Pinpoint the cell where the given text exists, returning its (x, y) midpoint coordinate. 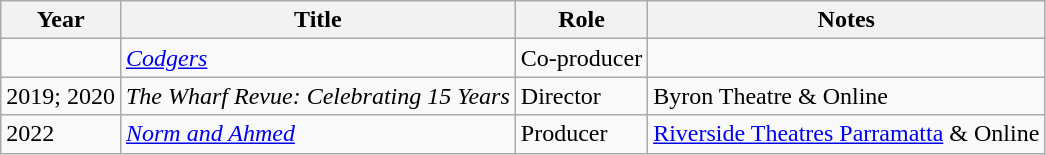
Director (581, 96)
Role (581, 20)
Riverside Theatres Parramatta & Online (846, 134)
Title (318, 20)
The Wharf Revue: Celebrating 15 Years (318, 96)
Codgers (318, 58)
Norm and Ahmed (318, 134)
2019; 2020 (61, 96)
Byron Theatre & Online (846, 96)
Year (61, 20)
2022 (61, 134)
Co-producer (581, 58)
Producer (581, 134)
Notes (846, 20)
